From the cell containing the given text, extract its center point as [x, y] coordinate. 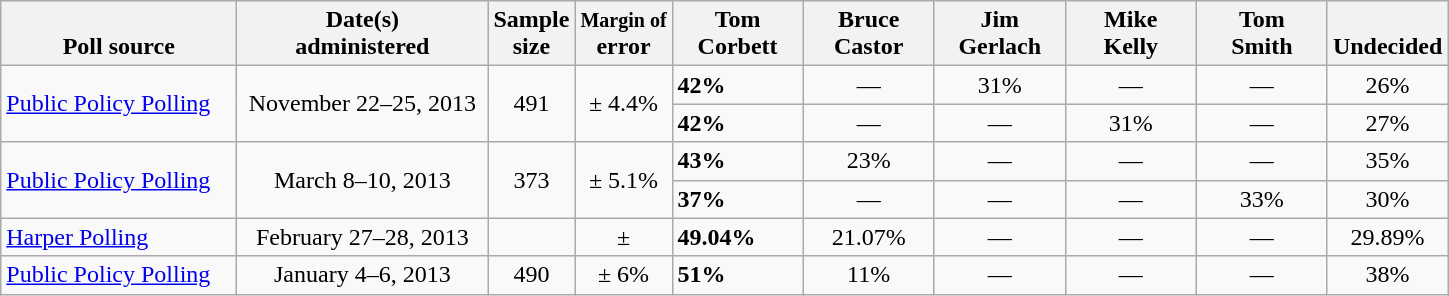
21.07% [868, 237]
± 4.4% [624, 104]
Undecided [1387, 34]
JimGerlach [1000, 34]
43% [738, 161]
± 5.1% [624, 180]
373 [532, 180]
38% [1387, 275]
Harper Polling [119, 237]
January 4–6, 2013 [362, 275]
26% [1387, 85]
MikeKelly [1130, 34]
TomSmith [1262, 34]
March 8–10, 2013 [362, 180]
490 [532, 275]
Samplesize [532, 34]
TomCorbett [738, 34]
49.04% [738, 237]
± [624, 237]
Date(s)administered [362, 34]
February 27–28, 2013 [362, 237]
Poll source [119, 34]
35% [1387, 161]
BruceCastor [868, 34]
± 6% [624, 275]
491 [532, 104]
23% [868, 161]
30% [1387, 199]
29.89% [1387, 237]
33% [1262, 199]
Margin oferror [624, 34]
November 22–25, 2013 [362, 104]
51% [738, 275]
37% [738, 199]
11% [868, 275]
27% [1387, 123]
